Provide the [x, y] coordinate of the cell's center where the given text is located.  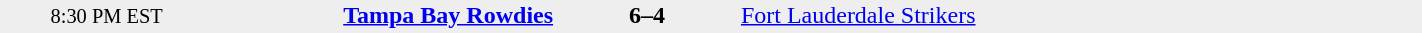
6–4 [648, 15]
Tampa Bay Rowdies [384, 15]
8:30 PM EST [106, 16]
Fort Lauderdale Strikers [910, 15]
